Extract the (X, Y) coordinate from the center of the cell holding the provided text.  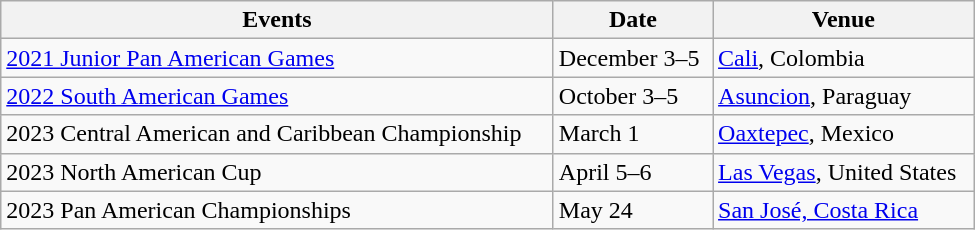
Cali, Colombia (844, 58)
Events (278, 20)
Oaxtepec, Mexico (844, 134)
March 1 (632, 134)
2022 South American Games (278, 96)
San José, Costa Rica (844, 210)
Venue (844, 20)
2023 Central American and Caribbean Championship (278, 134)
2023 North American Cup (278, 172)
December 3–5 (632, 58)
May 24 (632, 210)
October 3–5 (632, 96)
Las Vegas, United States (844, 172)
Asuncion, Paraguay (844, 96)
April 5–6 (632, 172)
2021 Junior Pan American Games (278, 58)
2023 Pan American Championships (278, 210)
Date (632, 20)
